Return [X, Y] of the center of cell containing provided text 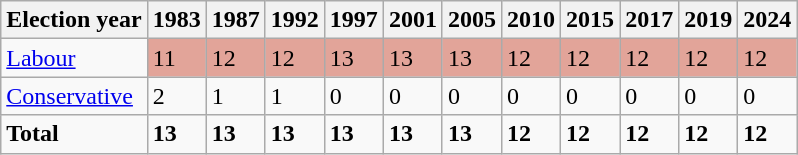
2005 [472, 20]
2019 [708, 20]
Election year [74, 20]
2015 [590, 20]
Labour [74, 58]
1997 [354, 20]
1987 [236, 20]
2001 [412, 20]
2017 [650, 20]
2024 [768, 20]
2 [176, 96]
1983 [176, 20]
1992 [294, 20]
11 [176, 58]
Conservative [74, 96]
Total [74, 134]
2010 [530, 20]
